Search for the cell housing the specified text and yield its [x, y] center coordinate. 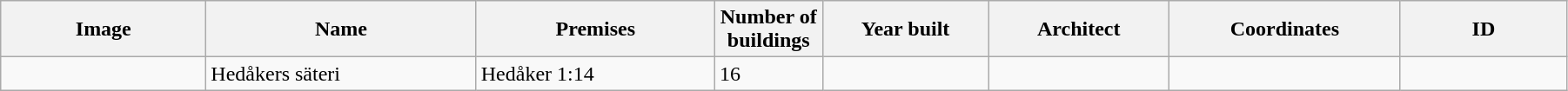
Coordinates [1284, 29]
ID [1483, 29]
Image [104, 29]
Year built [905, 29]
Architect [1079, 29]
Hedåker 1:14 [595, 74]
Premises [595, 29]
Name [341, 29]
Number ofbuildings [768, 29]
16 [768, 74]
Hedåkers säteri [341, 74]
